Search for the cell housing the specified text and yield its [X, Y] center coordinate. 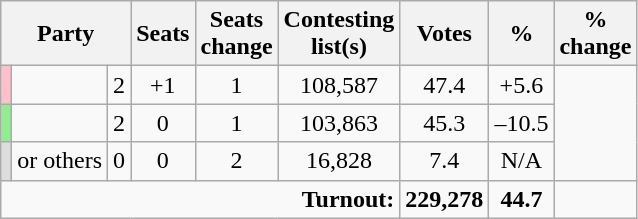
44.7 [522, 199]
108,587 [339, 85]
% [522, 34]
Turnout: [200, 199]
+1 [163, 85]
+5.6 [522, 85]
or others [60, 161]
47.4 [444, 85]
103,863 [339, 123]
Seatschange [236, 34]
Votes [444, 34]
Contestinglist(s) [339, 34]
–10.5 [522, 123]
45.3 [444, 123]
229,278 [444, 199]
7.4 [444, 161]
N/A [522, 161]
16,828 [339, 161]
%change [596, 34]
Seats [163, 34]
Party [66, 34]
